From the cell containing the given text, extract its center point as (X, Y) coordinate. 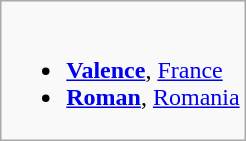
Valence, France Roman, Romania (123, 71)
